Return (x, y) of the center of cell containing provided text 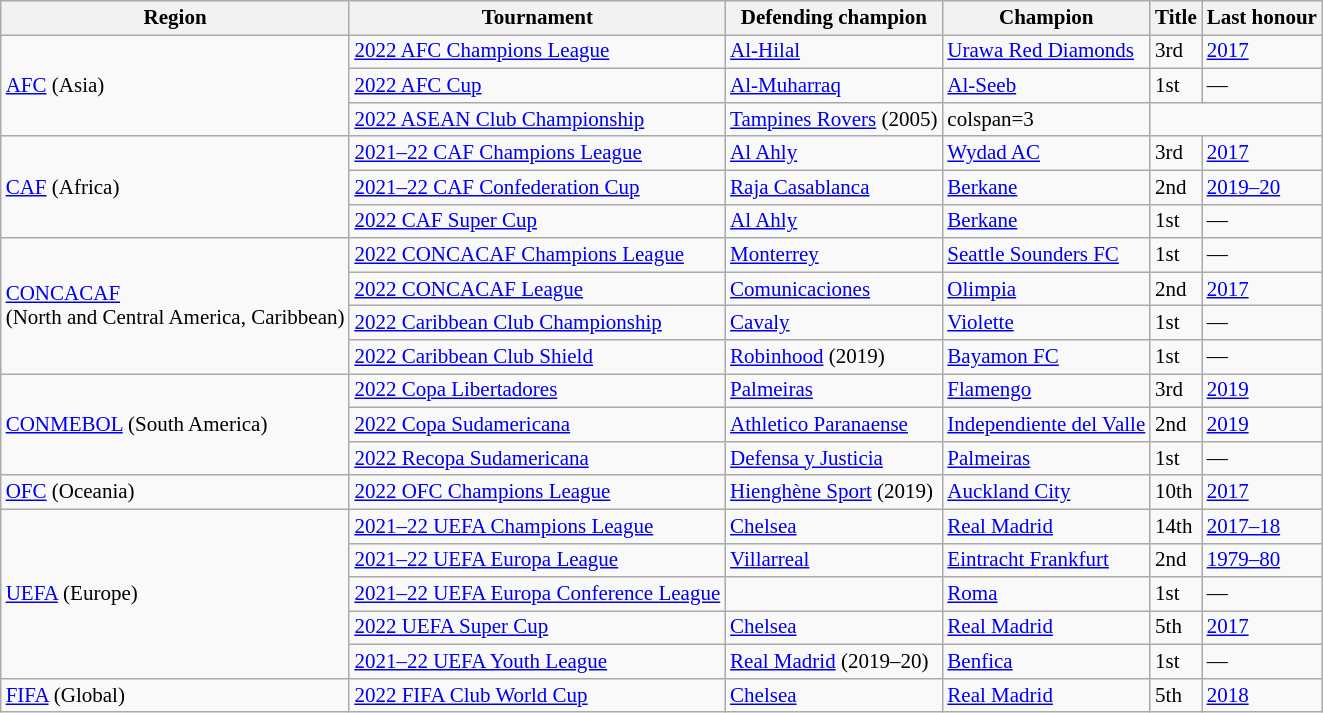
2022 Copa Sudamericana (537, 424)
AFC (Asia) (176, 86)
CAF (Africa) (176, 187)
Raja Casablanca (834, 187)
2022 OFC Champions League (537, 492)
2017–18 (1262, 526)
2022 CONCACAF Champions League (537, 255)
Flamengo (1046, 391)
Benfica (1046, 662)
Urawa Red Diamonds (1046, 52)
Al-Hilal (834, 52)
10th (1176, 492)
Cavaly (834, 323)
2018 (1262, 696)
Al-Seeb (1046, 86)
Bayamon FC (1046, 357)
colspan=3 (1046, 119)
2022 ASEAN Club Championship (537, 119)
UEFA (Europe) (176, 594)
Eintracht Frankfurt (1046, 560)
Wydad AC (1046, 153)
2022 CONCACAF League (537, 289)
Hienghène Sport (2019) (834, 492)
2021–22 UEFA Europa League (537, 560)
FIFA (Global) (176, 696)
Violette (1046, 323)
Robinhood (2019) (834, 357)
Defensa y Justicia (834, 458)
Tournament (537, 18)
Roma (1046, 594)
2022 Caribbean Club Shield (537, 357)
2022 UEFA Super Cup (537, 628)
2022 CAF Super Cup (537, 221)
Auckland City (1046, 492)
Comunicaciones (834, 289)
2022 FIFA Club World Cup (537, 696)
CONMEBOL (South America) (176, 425)
2022 AFC Cup (537, 86)
2021–22 UEFA Youth League (537, 662)
2019–20 (1262, 187)
2021–22 UEFA Champions League (537, 526)
Tampines Rovers (2005) (834, 119)
2021–22 CAF Champions League (537, 153)
Region (176, 18)
2022 Caribbean Club Championship (537, 323)
1979–80 (1262, 560)
Villarreal (834, 560)
2022 AFC Champions League (537, 52)
Seattle Sounders FC (1046, 255)
Monterrey (834, 255)
Champion (1046, 18)
Independiente del Valle (1046, 424)
2022 Copa Libertadores (537, 391)
Last honour (1262, 18)
2021–22 UEFA Europa Conference League (537, 594)
Al-Muharraq (834, 86)
Defending champion (834, 18)
Real Madrid (2019–20) (834, 662)
Olimpia (1046, 289)
2021–22 CAF Confederation Cup (537, 187)
CONCACAF(North and Central America, Caribbean) (176, 306)
2022 Recopa Sudamericana (537, 458)
14th (1176, 526)
Title (1176, 18)
OFC (Oceania) (176, 492)
Athletico Paranaense (834, 424)
